Locate the cell with the specified text and output its (x, y) center coordinate. 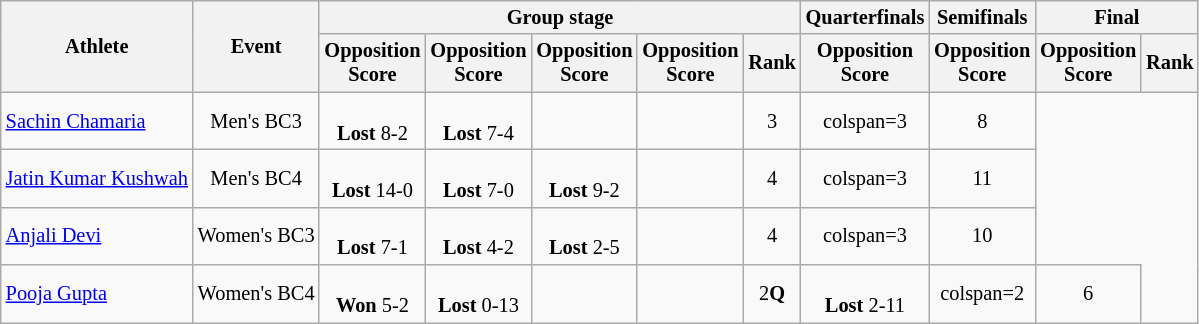
Lost 7-0 (478, 178)
Lost 0-13 (478, 294)
Pooja Gupta (97, 294)
Lost 7-4 (478, 121)
Lost 8-2 (372, 121)
2Q (772, 294)
Final (1116, 17)
Jatin Kumar Kushwah (97, 178)
10 (982, 236)
Women's BC4 (256, 294)
Lost 2-11 (866, 294)
6 (1088, 294)
Quarterfinals (866, 17)
Semifinals (982, 17)
Women's BC3 (256, 236)
Lost 9-2 (584, 178)
Group stage (560, 17)
3 (772, 121)
Lost 7-1 (372, 236)
Lost 14-0 (372, 178)
Athlete (97, 46)
Lost 4-2 (478, 236)
Won 5-2 (372, 294)
Sachin Chamaria (97, 121)
Event (256, 46)
colspan=2 (982, 294)
Men's BC3 (256, 121)
Lost 2-5 (584, 236)
Anjali Devi (97, 236)
Men's BC4 (256, 178)
8 (982, 121)
11 (982, 178)
